Identify which cell holds the provided text, then report its [X, Y] central coordinate. 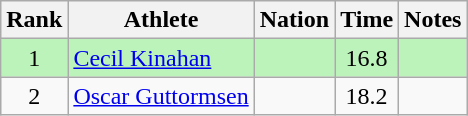
Athlete [161, 20]
Time [367, 20]
Nation [294, 20]
1 [34, 58]
16.8 [367, 58]
Rank [34, 20]
18.2 [367, 96]
2 [34, 96]
Notes [433, 20]
Oscar Guttormsen [161, 96]
Cecil Kinahan [161, 58]
